Detect which cell encompasses the target text, then output its [x, y] center coordinate. 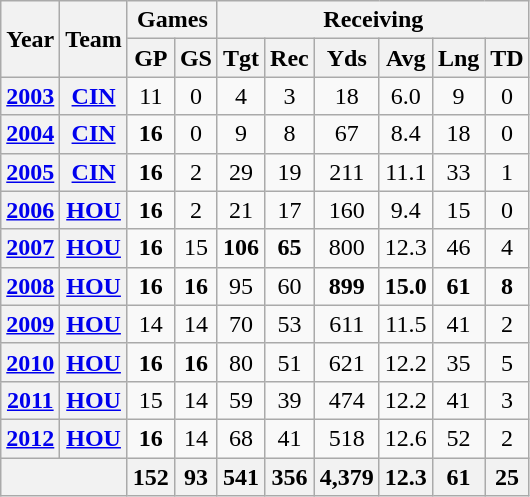
67 [346, 134]
11.5 [406, 324]
Games [172, 20]
8.4 [406, 134]
Lng [458, 58]
TD [507, 58]
12.6 [406, 438]
2012 [30, 438]
2003 [30, 96]
Yds [346, 58]
33 [458, 172]
611 [346, 324]
GP [150, 58]
Receiving [373, 20]
29 [240, 172]
2004 [30, 134]
95 [240, 286]
60 [290, 286]
15.0 [406, 286]
2005 [30, 172]
21 [240, 210]
68 [240, 438]
53 [290, 324]
474 [346, 400]
Rec [290, 58]
2007 [30, 248]
93 [196, 477]
52 [458, 438]
899 [346, 286]
152 [150, 477]
11.1 [406, 172]
46 [458, 248]
80 [240, 362]
Tgt [240, 58]
1 [507, 172]
2008 [30, 286]
4,379 [346, 477]
5 [507, 362]
518 [346, 438]
11 [150, 96]
2006 [30, 210]
Team [94, 39]
35 [458, 362]
2010 [30, 362]
70 [240, 324]
GS [196, 58]
39 [290, 400]
9.4 [406, 210]
17 [290, 210]
25 [507, 477]
160 [346, 210]
19 [290, 172]
356 [290, 477]
800 [346, 248]
51 [290, 362]
6.0 [406, 96]
106 [240, 248]
59 [240, 400]
65 [290, 248]
Avg [406, 58]
2009 [30, 324]
541 [240, 477]
2011 [30, 400]
621 [346, 362]
211 [346, 172]
Year [30, 39]
